Identify which cell holds the provided text, then report its (X, Y) central coordinate. 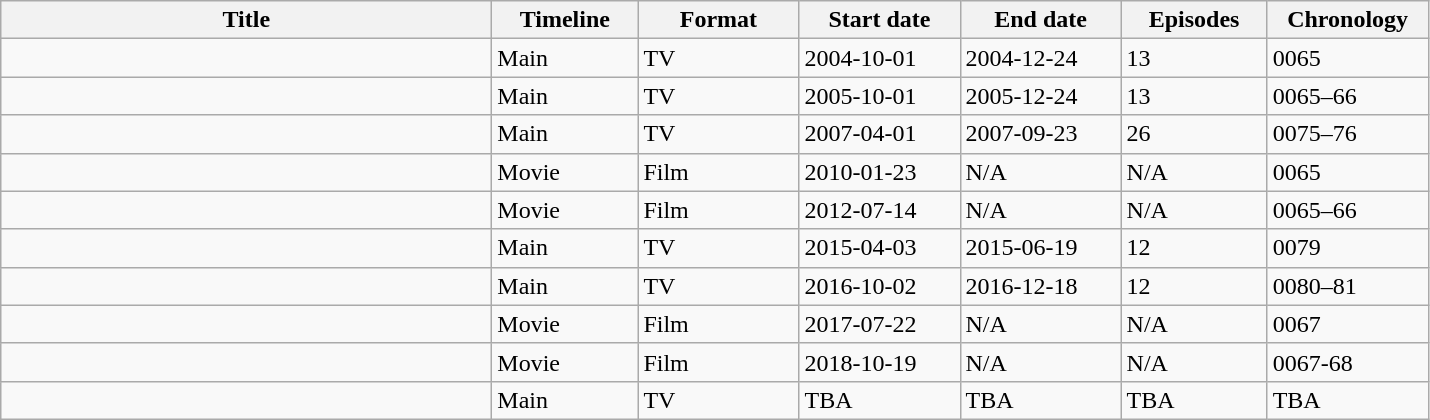
2015-04-03 (880, 248)
End date (1040, 20)
0067-68 (1348, 362)
2016-12-18 (1040, 286)
2005-12-24 (1040, 96)
2007-04-01 (880, 134)
2010-01-23 (880, 172)
2007-09-23 (1040, 134)
Start date (880, 20)
0067 (1348, 324)
0080–81 (1348, 286)
Episodes (1194, 20)
2004-12-24 (1040, 58)
Chronology (1348, 20)
26 (1194, 134)
0075–76 (1348, 134)
2016-10-02 (880, 286)
2012-07-14 (880, 210)
Title (246, 20)
2015-06-19 (1040, 248)
2018-10-19 (880, 362)
Timeline (565, 20)
2017-07-22 (880, 324)
0079 (1348, 248)
Format (718, 20)
2005-10-01 (880, 96)
2004-10-01 (880, 58)
